Detect which cell encompasses the target text, then output its [x, y] center coordinate. 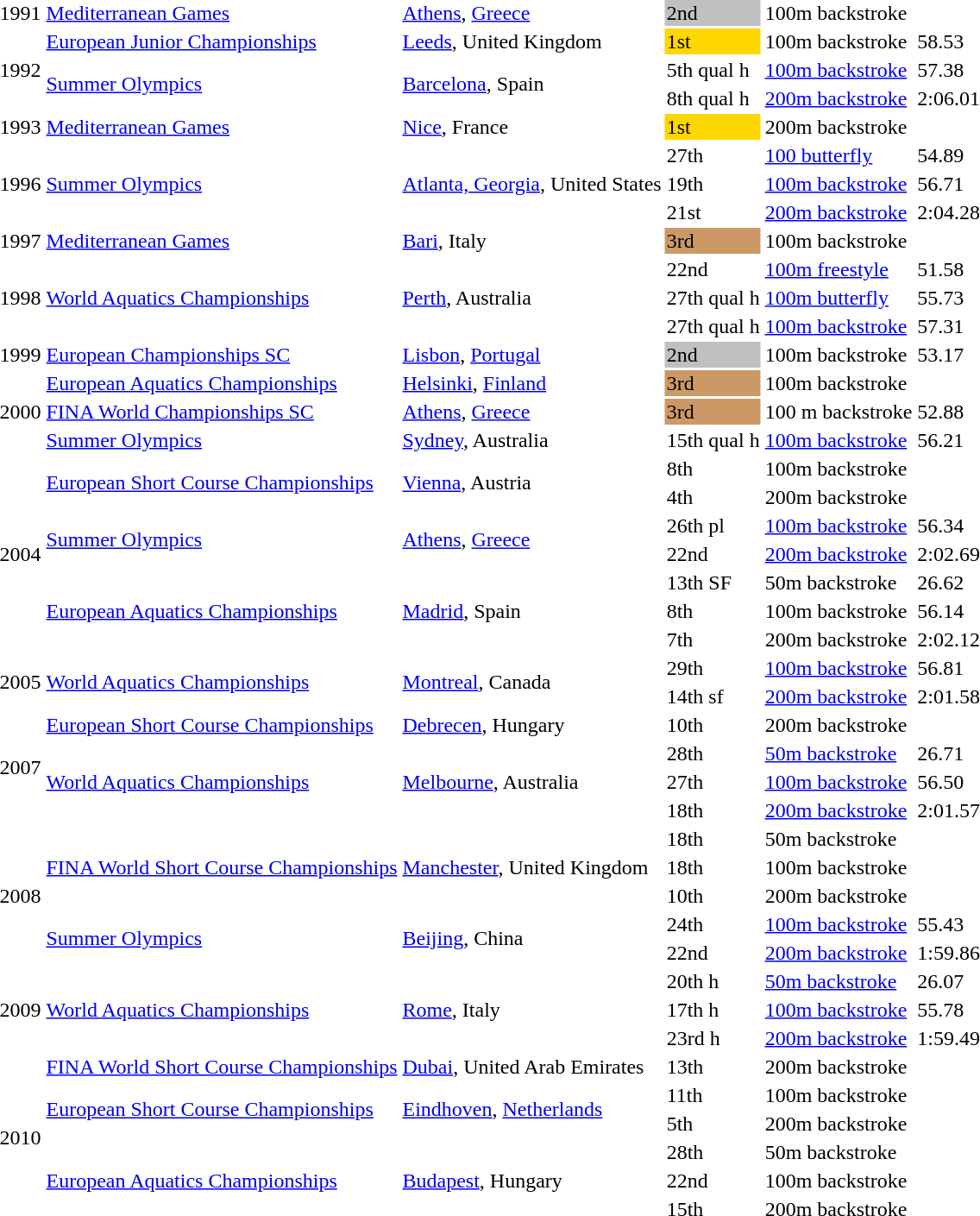
17th h [713, 1010]
100 m backstroke [839, 412]
Vienna, Austria [531, 483]
26th pl [713, 526]
100 butterfly [839, 155]
Montreal, Canada [531, 682]
14th sf [713, 696]
11th [713, 1095]
Lisbon, Portugal [531, 355]
4th [713, 497]
European Championships SC [222, 355]
23rd h [713, 1038]
Melbourne, Australia [531, 782]
24th [713, 924]
Madrid, Spain [531, 611]
Bari, Italy [531, 241]
Dubai, United Arab Emirates [531, 1067]
13th [713, 1067]
Barcelona, Spain [531, 85]
8th qual h [713, 98]
Sydney, Australia [531, 440]
Leeds, United Kingdom [531, 41]
FINA World Championships SC [222, 412]
Debrecen, Hungary [531, 725]
15th qual h [713, 440]
5th qual h [713, 70]
Perth, Australia [531, 298]
Manchester, United Kingdom [531, 867]
5th [713, 1124]
100m butterfly [839, 298]
13th SF [713, 583]
20th h [713, 981]
19th [713, 184]
European Junior Championships [222, 41]
Nice, France [531, 127]
7th [713, 640]
100m freestyle [839, 269]
Atlanta, Georgia, United States [531, 184]
Helsinki, Finland [531, 383]
Eindhoven, Netherlands [531, 1110]
21st [713, 212]
29th [713, 668]
Rome, Italy [531, 1010]
Beijing, China [531, 939]
